For the text-containing cell, return its midpoint in (X, Y) coordinate format. 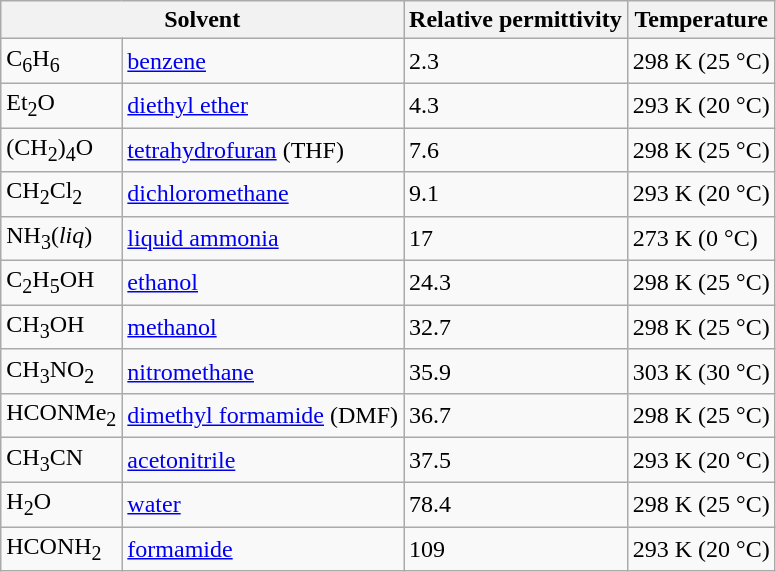
2.3 (516, 61)
17 (516, 238)
acetonitrile (263, 460)
24.3 (516, 283)
109 (516, 549)
ethanol (263, 283)
water (263, 504)
benzene (263, 61)
Relative permittivity (516, 20)
methanol (263, 327)
9.1 (516, 194)
formamide (263, 549)
CH3CN (62, 460)
Solvent (202, 20)
HCONH2 (62, 549)
32.7 (516, 327)
CH2Cl2 (62, 194)
C2H5OH (62, 283)
H2O (62, 504)
303 K (30 °C) (701, 371)
tetrahydrofuran (THF) (263, 150)
CH3OH (62, 327)
35.9 (516, 371)
36.7 (516, 416)
Temperature (701, 20)
nitromethane (263, 371)
liquid ammonia (263, 238)
dimethyl formamide (DMF) (263, 416)
7.6 (516, 150)
CH3NO2 (62, 371)
78.4 (516, 504)
37.5 (516, 460)
C6H6 (62, 61)
(CH2)4O (62, 150)
HCONMe2 (62, 416)
4.3 (516, 105)
Et2O (62, 105)
273 K (0 °C) (701, 238)
dichloromethane (263, 194)
diethyl ether (263, 105)
NH3(liq) (62, 238)
